Scan for the cell matching the given text and deliver its (X, Y) coordinate at center. 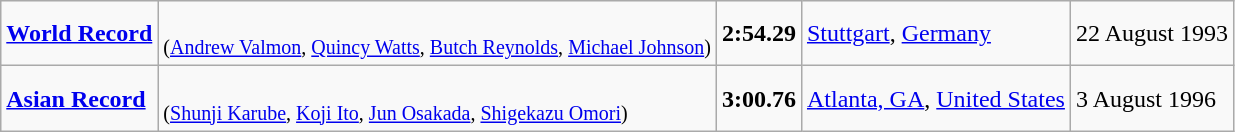
3:00.76 (758, 98)
2:54.29 (758, 34)
3 August 1996 (1152, 98)
Atlanta, GA, United States (936, 98)
Stuttgart, Germany (936, 34)
Asian Record (80, 98)
(Andrew Valmon, Quincy Watts, Butch Reynolds, Michael Johnson) (438, 34)
World Record (80, 34)
(Shunji Karube, Koji Ito, Jun Osakada, Shigekazu Omori) (438, 98)
22 August 1993 (1152, 34)
